From the cell containing the given text, extract its center point as (X, Y) coordinate. 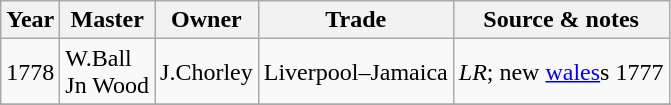
Trade (356, 20)
Liverpool–Jamaica (356, 72)
Year (30, 20)
Owner (207, 20)
J.Chorley (207, 72)
Master (108, 20)
LR; new waless 1777 (561, 72)
W.BallJn Wood (108, 72)
1778 (30, 72)
Source & notes (561, 20)
